Extract the (X, Y) coordinate from the center of the cell holding the provided text.  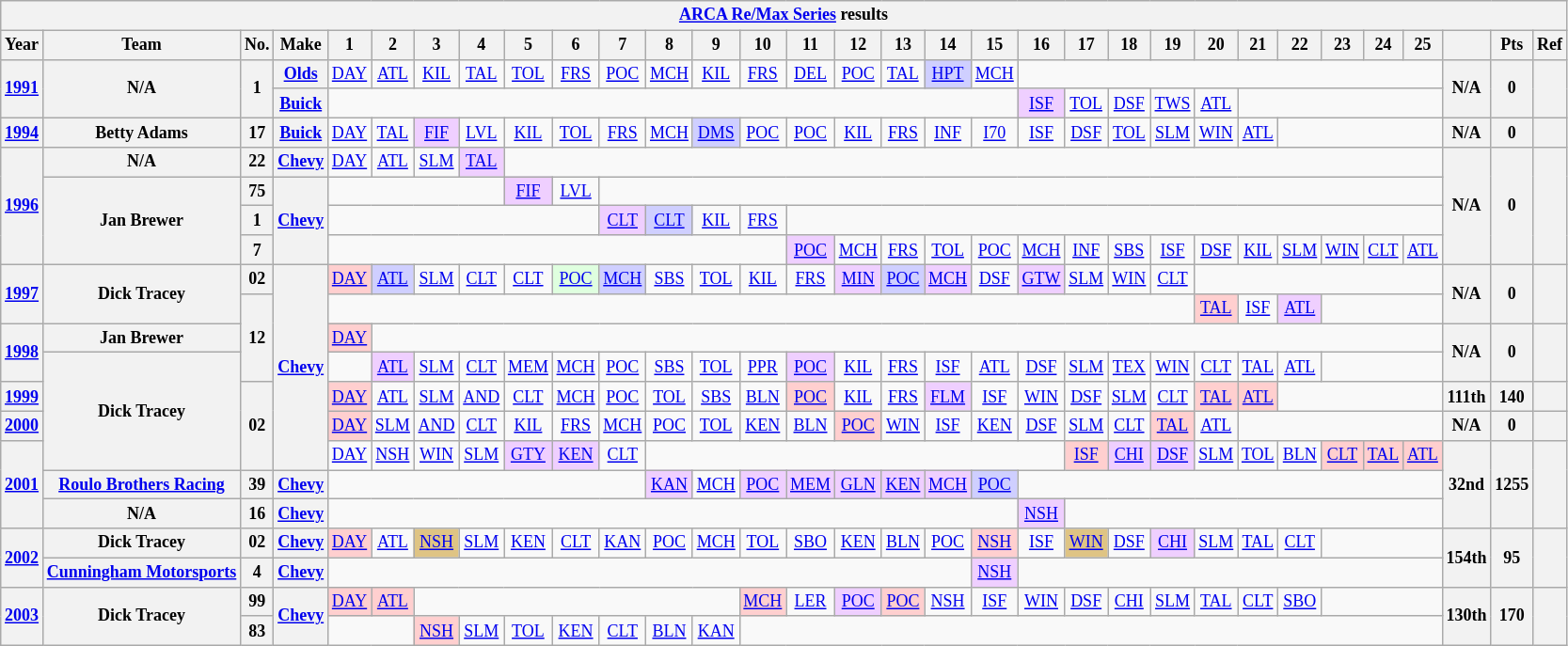
DMS (716, 132)
8 (670, 45)
130th (1466, 616)
111th (1466, 397)
GTW (1041, 278)
21 (1259, 45)
1991 (23, 88)
TWS (1172, 103)
39 (258, 485)
154th (1466, 558)
Make (301, 45)
Ref (1550, 45)
6 (576, 45)
Betty Adams (141, 132)
75 (258, 192)
99 (258, 602)
1999 (23, 397)
Pts (1513, 45)
FLM (948, 397)
MIN (858, 278)
1998 (23, 353)
TEX (1130, 367)
95 (1513, 558)
2002 (23, 558)
25 (1423, 45)
PPR (763, 367)
9 (716, 45)
10 (763, 45)
170 (1513, 616)
Roulo Brothers Racing (141, 485)
ARCA Re/Max Series results (784, 15)
HPT (948, 73)
Team (141, 45)
19 (1172, 45)
14 (948, 45)
140 (1513, 397)
I70 (994, 132)
GTY (529, 455)
11 (811, 45)
5 (529, 45)
1997 (23, 293)
DEL (811, 73)
Year (23, 45)
2001 (23, 484)
GLN (858, 485)
2003 (23, 616)
15 (994, 45)
No. (258, 45)
Olds (301, 73)
23 (1343, 45)
LER (811, 602)
3 (436, 45)
24 (1383, 45)
18 (1130, 45)
1994 (23, 132)
13 (903, 45)
1255 (1513, 484)
Cunningham Motorsports (141, 572)
83 (258, 630)
1996 (23, 207)
20 (1216, 45)
2000 (23, 425)
32nd (1466, 484)
2 (393, 45)
